For the text-containing cell, return its midpoint in (x, y) coordinate format. 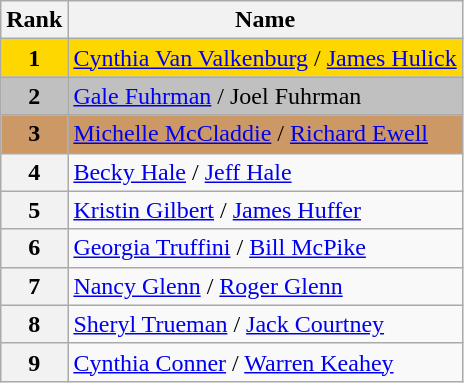
Rank (34, 20)
Kristin Gilbert / James Huffer (265, 210)
8 (34, 324)
Sheryl Trueman / Jack Courtney (265, 324)
9 (34, 362)
2 (34, 96)
Name (265, 20)
Gale Fuhrman / Joel Fuhrman (265, 96)
1 (34, 58)
Nancy Glenn / Roger Glenn (265, 286)
5 (34, 210)
Michelle McCladdie / Richard Ewell (265, 134)
Becky Hale / Jeff Hale (265, 172)
Cynthia Conner / Warren Keahey (265, 362)
Georgia Truffini / Bill McPike (265, 248)
Cynthia Van Valkenburg / James Hulick (265, 58)
3 (34, 134)
4 (34, 172)
7 (34, 286)
6 (34, 248)
